From the cell containing the given text, extract its center point as (X, Y) coordinate. 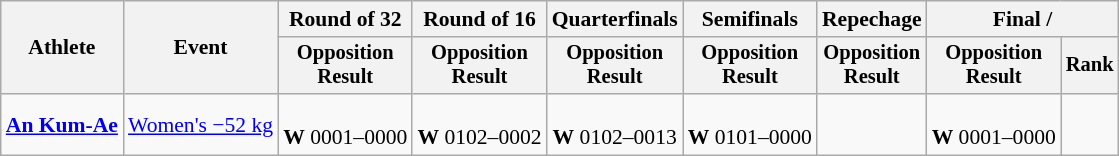
Women's −52 kg (200, 124)
Repechage (872, 19)
Round of 32 (345, 19)
Event (200, 48)
W 0102–0002 (479, 124)
Final / (1023, 19)
Rank (1090, 66)
Semifinals (750, 19)
Quarterfinals (615, 19)
Round of 16 (479, 19)
W 0101–0000 (750, 124)
An Kum-Ae (62, 124)
W 0102–0013 (615, 124)
Athlete (62, 48)
